Locate the cell with the specified text and output its (X, Y) center coordinate. 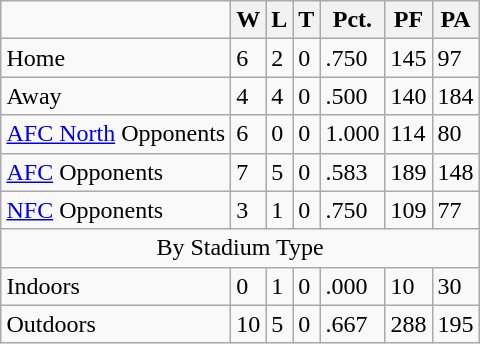
114 (408, 134)
By Stadium Type (240, 248)
189 (408, 172)
Outdoors (116, 324)
148 (456, 172)
80 (456, 134)
W (248, 20)
.500 (352, 96)
Pct. (352, 20)
PF (408, 20)
L (280, 20)
AFC Opponents (116, 172)
3 (248, 210)
Away (116, 96)
Indoors (116, 286)
288 (408, 324)
145 (408, 58)
184 (456, 96)
97 (456, 58)
30 (456, 286)
195 (456, 324)
7 (248, 172)
.583 (352, 172)
140 (408, 96)
NFC Opponents (116, 210)
AFC North Opponents (116, 134)
1.000 (352, 134)
PA (456, 20)
.000 (352, 286)
Home (116, 58)
77 (456, 210)
109 (408, 210)
2 (280, 58)
.667 (352, 324)
T (306, 20)
